Scan for the cell matching the given text and deliver its (x, y) coordinate at center. 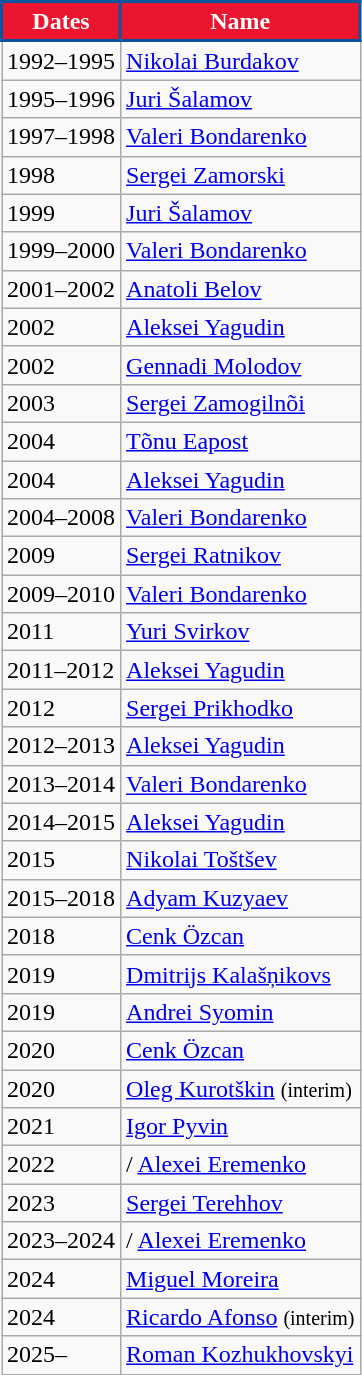
2023–2024 (62, 1241)
2012 (62, 708)
Gennadi Molodov (240, 365)
1997–1998 (62, 137)
2009–2010 (62, 594)
2004–2008 (62, 518)
2021 (62, 1127)
Nikolai Toštšev (240, 860)
Yuri Svirkov (240, 632)
2009 (62, 556)
2012–2013 (62, 746)
2022 (62, 1165)
1999 (62, 213)
Nikolai Burdakov (240, 60)
Roman Kozhukhovskyi (240, 1355)
2015–2018 (62, 898)
2023 (62, 1203)
1999–2000 (62, 251)
Andrei Syomin (240, 1012)
1998 (62, 175)
Igor Pyvin (240, 1127)
Oleg Kurotškin (interim) (240, 1089)
Dates (62, 22)
Anatoli Belov (240, 289)
Name (240, 22)
1995–1996 (62, 99)
2025– (62, 1355)
2015 (62, 860)
Sergei Terehhov (240, 1203)
2018 (62, 936)
2013–2014 (62, 784)
Tõnu Eapost (240, 441)
Sergei Zamorski (240, 175)
2011–2012 (62, 670)
2003 (62, 403)
Adyam Kuzyaev (240, 898)
2014–2015 (62, 822)
Ricardo Afonso (interim) (240, 1317)
Dmitrijs Kalašņikovs (240, 974)
Sergei Zamogilnõi (240, 403)
2001–2002 (62, 289)
Miguel Moreira (240, 1279)
Sergei Prikhodko (240, 708)
Sergei Ratnikov (240, 556)
2011 (62, 632)
1992–1995 (62, 60)
